From the cell containing the given text, extract its center point as [x, y] coordinate. 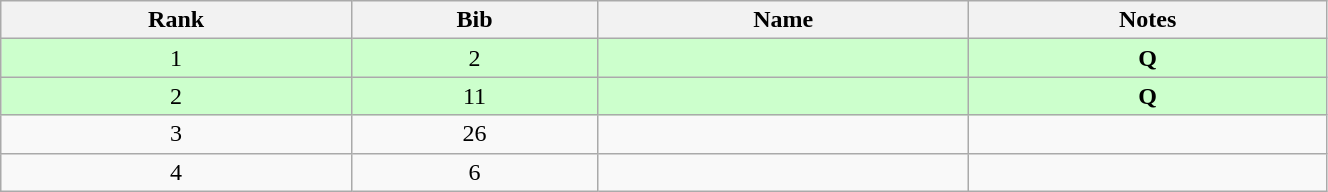
Bib [474, 20]
Rank [176, 20]
1 [176, 58]
4 [176, 172]
3 [176, 134]
Notes [1148, 20]
26 [474, 134]
11 [474, 96]
6 [474, 172]
Name [784, 20]
